Provide the [x, y] coordinate of the cell's center where the given text is located.  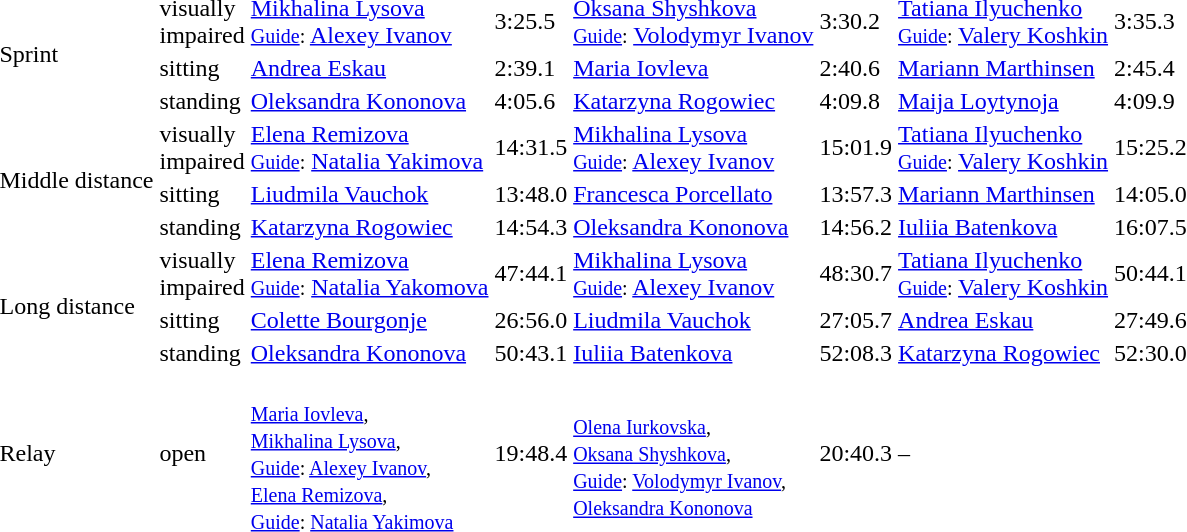
Francesca Porcellato [694, 194]
14:56.2 [856, 227]
Colette Bourgonje [370, 320]
4:09.8 [856, 101]
4:05.6 [531, 101]
47:44.1 [531, 274]
Maija Loytynoja [1004, 101]
Elena RemizovaGuide: Natalia Yakimova [370, 148]
13:48.0 [531, 194]
Elena RemizovaGuide: Natalia Yakomova [370, 274]
Maria Iovleva [694, 68]
26:56.0 [531, 320]
2:39.1 [531, 68]
13:57.3 [856, 194]
48:30.7 [856, 274]
27:05.7 [856, 320]
15:01.9 [856, 148]
2:40.6 [856, 68]
50:43.1 [531, 353]
14:54.3 [531, 227]
14:31.5 [531, 148]
52:08.3 [856, 353]
